Provide the (X, Y) coordinate of the cell's center where the given text is located.  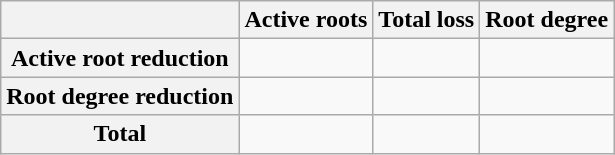
Root degree (547, 20)
Root degree reduction (120, 96)
Active roots (306, 20)
Total loss (426, 20)
Total (120, 134)
Active root reduction (120, 58)
